Capture the cell that displays the provided text and extract its (x, y) central coordinate. 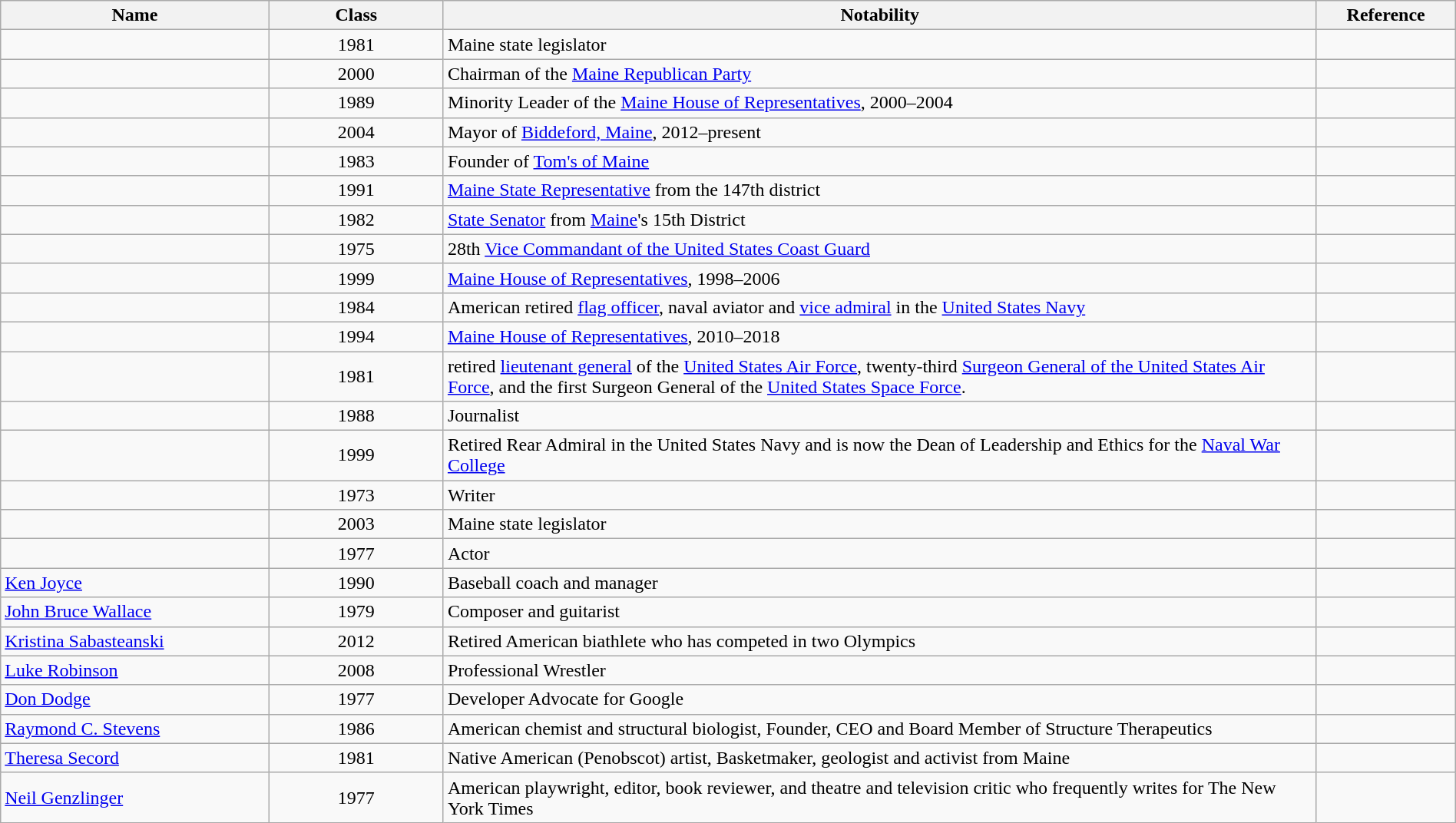
John Bruce Wallace (135, 612)
Writer (880, 495)
1990 (356, 583)
Maine House of Representatives, 1998–2006 (880, 278)
Developer Advocate for Google (880, 699)
28th Vice Commandant of the United States Coast Guard (880, 249)
Don Dodge (135, 699)
1975 (356, 249)
Neil Genzlinger (135, 797)
1989 (356, 103)
2003 (356, 524)
Ken Joyce (135, 583)
2008 (356, 670)
Retired Rear Admiral in the United States Navy and is now the Dean of Leadership and Ethics for the Naval War College (880, 456)
1983 (356, 161)
Mayor of Biddeford, Maine, 2012–present (880, 132)
Native American (Penobscot) artist, Basketmaker, geologist and activist from Maine (880, 758)
2012 (356, 641)
2004 (356, 132)
1979 (356, 612)
Journalist (880, 416)
Maine House of Representatives, 2010–2018 (880, 336)
Chairman of the Maine Republican Party (880, 74)
Kristina Sabasteanski (135, 641)
Theresa Secord (135, 758)
American retired flag officer, naval aviator and vice admiral in the United States Navy (880, 307)
Minority Leader of the Maine House of Representatives, 2000–2004 (880, 103)
Founder of Tom's of Maine (880, 161)
Maine State Representative from the 147th district (880, 190)
1986 (356, 729)
American playwright, editor, book reviewer, and theatre and television critic who frequently writes for The New York Times (880, 797)
Reference (1385, 15)
1984 (356, 307)
Name (135, 15)
Notability (880, 15)
Professional Wrestler (880, 670)
1991 (356, 190)
Retired American biathlete who has competed in two Olympics (880, 641)
Class (356, 15)
Baseball coach and manager (880, 583)
1994 (356, 336)
Luke Robinson (135, 670)
Composer and guitarist (880, 612)
1982 (356, 220)
1973 (356, 495)
American chemist and structural biologist, Founder, CEO and Board Member of Structure Therapeutics (880, 729)
2000 (356, 74)
Actor (880, 554)
1988 (356, 416)
Raymond C. Stevens (135, 729)
State Senator from Maine's 15th District (880, 220)
